From the cell containing the given text, extract its center point as (x, y) coordinate. 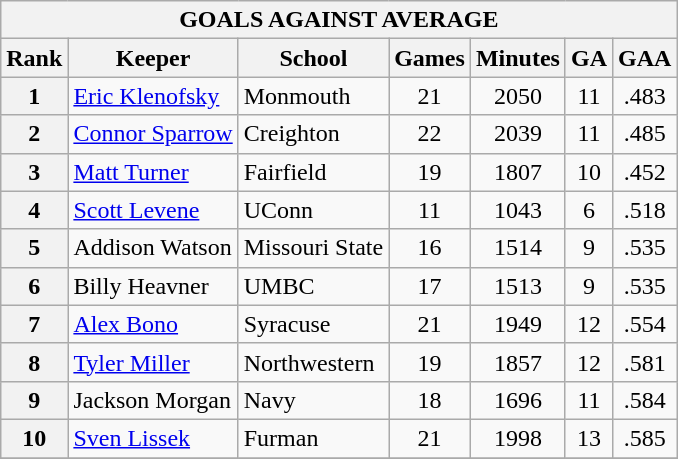
GOALS AGAINST AVERAGE (339, 20)
2 (34, 134)
16 (430, 248)
Fairfield (313, 172)
UConn (313, 210)
22 (430, 134)
School (313, 58)
Syracuse (313, 324)
1696 (518, 400)
Billy Heavner (153, 286)
Addison Watson (153, 248)
5 (34, 248)
Rank (34, 58)
1043 (518, 210)
Matt Turner (153, 172)
2050 (518, 96)
17 (430, 286)
Eric Klenofsky (153, 96)
Jackson Morgan (153, 400)
Tyler Miller (153, 362)
Alex Bono (153, 324)
1998 (518, 438)
.585 (644, 438)
Sven Lissek (153, 438)
1807 (518, 172)
7 (34, 324)
GAA (644, 58)
1513 (518, 286)
.483 (644, 96)
UMBC (313, 286)
4 (34, 210)
GA (588, 58)
3 (34, 172)
Keeper (153, 58)
Missouri State (313, 248)
.581 (644, 362)
1514 (518, 248)
.584 (644, 400)
.485 (644, 134)
Navy (313, 400)
13 (588, 438)
8 (34, 362)
1949 (518, 324)
Creighton (313, 134)
.518 (644, 210)
Games (430, 58)
Scott Levene (153, 210)
Northwestern (313, 362)
Monmouth (313, 96)
Furman (313, 438)
.452 (644, 172)
.554 (644, 324)
18 (430, 400)
1 (34, 96)
Minutes (518, 58)
1857 (518, 362)
Connor Sparrow (153, 134)
2039 (518, 134)
